Return the [x, y] coordinate for the center point of the cell that contains the specified text.  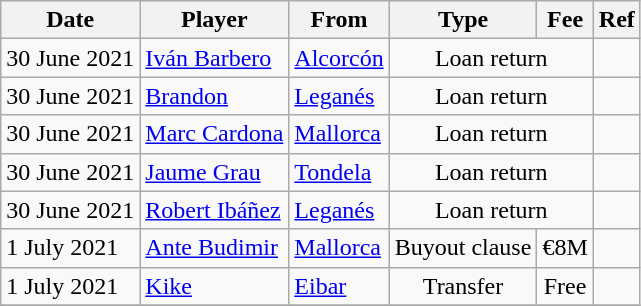
Alcorcón [339, 58]
Date [70, 20]
Buyout clause [463, 248]
Free [565, 286]
Transfer [463, 286]
Ante Budimir [214, 248]
Iván Barbero [214, 58]
Marc Cardona [214, 134]
Fee [565, 20]
Tondela [339, 172]
From [339, 20]
Brandon [214, 96]
Robert Ibáñez [214, 210]
Ref [616, 20]
Type [463, 20]
Eibar [339, 286]
€8M [565, 248]
Kike [214, 286]
Jaume Grau [214, 172]
Player [214, 20]
